Find where the given text appears and provide that cell's center as (x, y) coordinate. 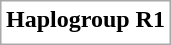
Haplogroup R1 (85, 19)
